Determine the (x, y) coordinate at the center of the cell enclosing the given text.  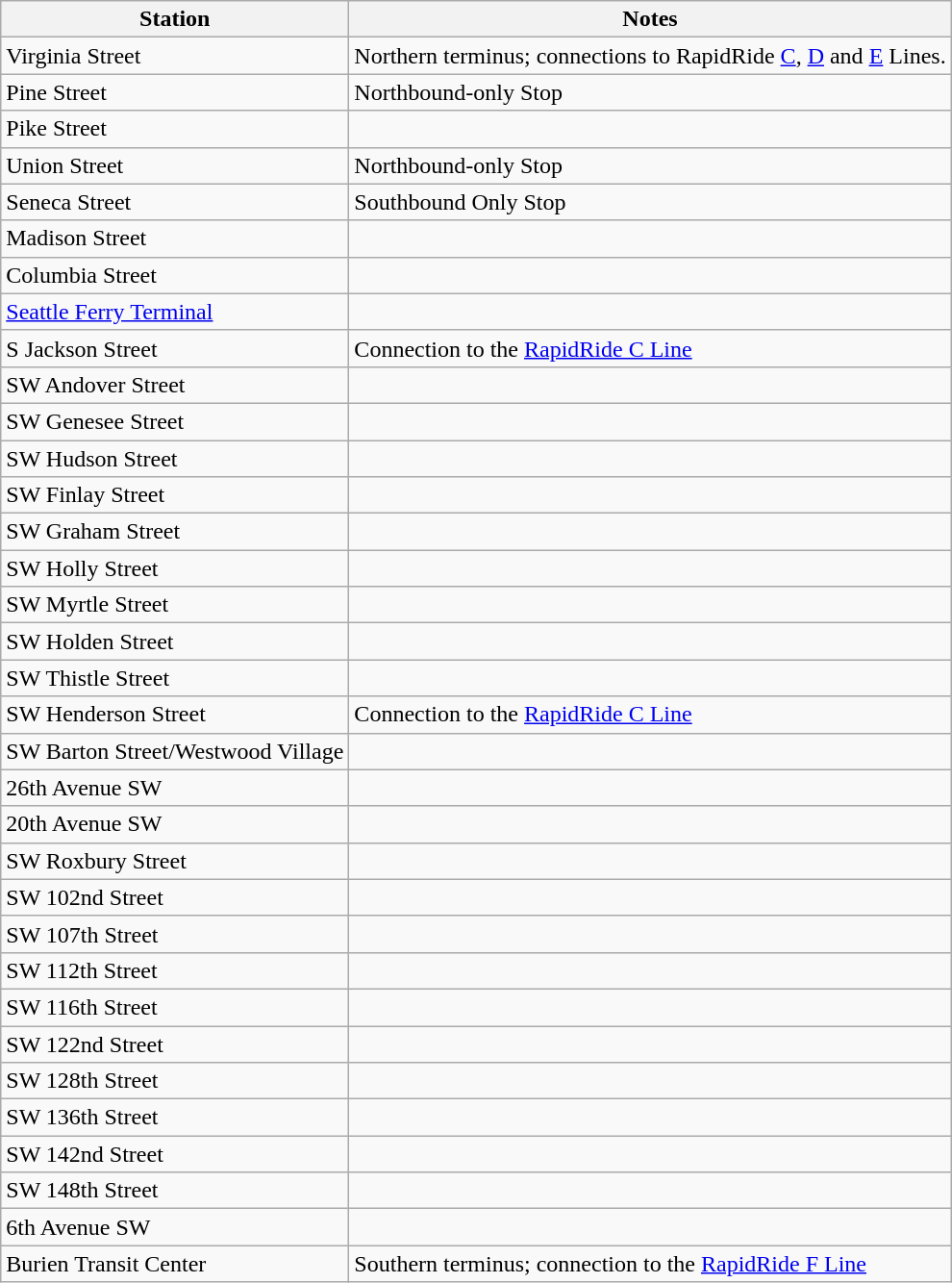
SW Holly Street (175, 568)
Union Street (175, 165)
Pike Street (175, 129)
SW Barton Street/Westwood Village (175, 751)
Southbound Only Stop (650, 202)
Seattle Ferry Terminal (175, 312)
SW 122nd Street (175, 1044)
Burien Transit Center (175, 1264)
SW Holden Street (175, 641)
SW 116th Street (175, 1007)
26th Avenue SW (175, 788)
SW 142nd Street (175, 1154)
SW Henderson Street (175, 715)
SW Finlay Street (175, 495)
Southern terminus; connection to the RapidRide F Line (650, 1264)
Madison Street (175, 239)
Northern terminus; connections to RapidRide C, D and E Lines. (650, 56)
SW Graham Street (175, 532)
Seneca Street (175, 202)
SW Thistle Street (175, 678)
20th Avenue SW (175, 824)
SW Andover Street (175, 385)
SW 148th Street (175, 1191)
SW Hudson Street (175, 459)
Virginia Street (175, 56)
Columbia Street (175, 275)
SW Myrtle Street (175, 605)
Pine Street (175, 92)
Notes (650, 19)
SW 102nd Street (175, 897)
S Jackson Street (175, 348)
SW Genesee Street (175, 421)
6th Avenue SW (175, 1227)
Station (175, 19)
SW 107th Street (175, 934)
SW 136th Street (175, 1118)
SW 112th Street (175, 970)
SW Roxbury Street (175, 861)
SW 128th Street (175, 1081)
